Identify which cell holds the provided text, then report its [X, Y] central coordinate. 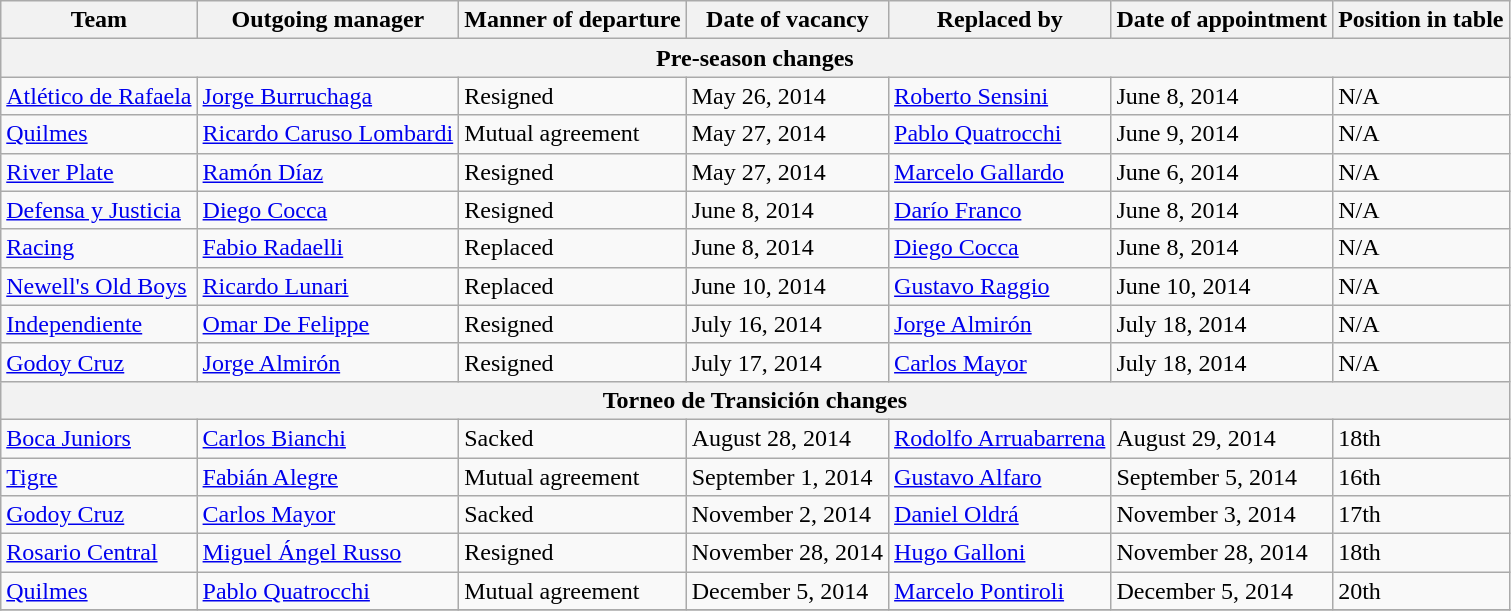
September 5, 2014 [1222, 477]
Date of vacancy [787, 20]
Hugo Galloni [1000, 553]
Date of appointment [1222, 20]
Omar De Felippe [328, 324]
Roberto Sensini [1000, 96]
Ricardo Lunari [328, 286]
Torneo de Transición changes [755, 400]
Gustavo Alfaro [1000, 477]
20th [1421, 591]
July 16, 2014 [787, 324]
River Plate [99, 172]
17th [1421, 515]
Marcelo Pontiroli [1000, 591]
Gustavo Raggio [1000, 286]
August 29, 2014 [1222, 438]
Rodolfo Arruabarrena [1000, 438]
Tigre [99, 477]
Jorge Burruchaga [328, 96]
Miguel Ángel Russo [328, 553]
Ricardo Caruso Lombardi [328, 134]
Defensa y Justicia [99, 210]
Newell's Old Boys [99, 286]
Atlético de Rafaela [99, 96]
August 28, 2014 [787, 438]
Team [99, 20]
16th [1421, 477]
Racing [99, 248]
Carlos Bianchi [328, 438]
Replaced by [1000, 20]
Manner of departure [572, 20]
Outgoing manager [328, 20]
Fabio Radaelli [328, 248]
July 17, 2014 [787, 362]
Pre-season changes [755, 58]
Darío Franco [1000, 210]
Ramón Díaz [328, 172]
Position in table [1421, 20]
Daniel Oldrá [1000, 515]
November 3, 2014 [1222, 515]
Marcelo Gallardo [1000, 172]
November 2, 2014 [787, 515]
Fabián Alegre [328, 477]
Rosario Central [99, 553]
Independiente [99, 324]
June 9, 2014 [1222, 134]
Boca Juniors [99, 438]
June 6, 2014 [1222, 172]
September 1, 2014 [787, 477]
May 26, 2014 [787, 96]
